For the text-containing cell, return its midpoint in (X, Y) coordinate format. 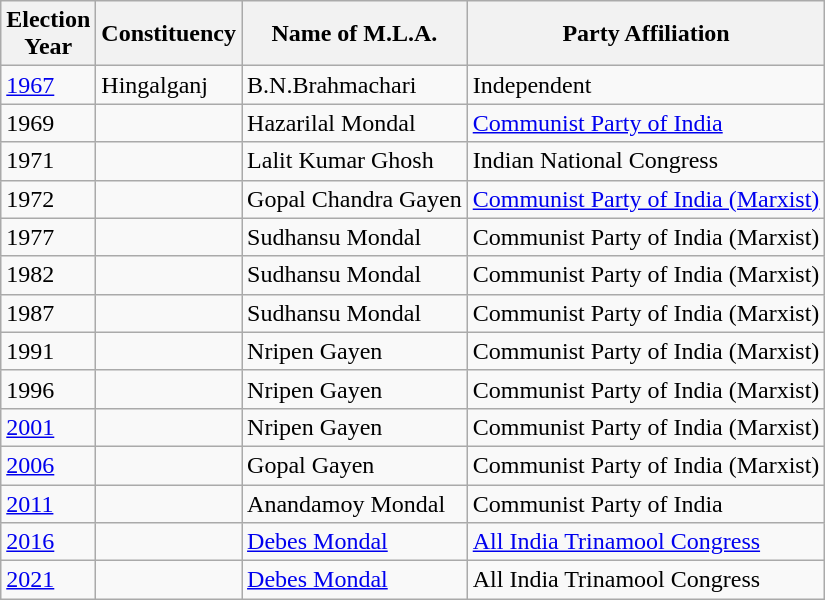
1977 (48, 237)
Party Affiliation (646, 34)
1991 (48, 351)
Indian National Congress (646, 161)
Name of M.L.A. (355, 34)
2016 (48, 542)
1972 (48, 199)
Hazarilal Mondal (355, 123)
Hingalganj (169, 85)
2001 (48, 427)
Gopal Gayen (355, 465)
2011 (48, 503)
Election Year (48, 34)
Independent (646, 85)
1971 (48, 161)
Anandamoy Mondal (355, 503)
1969 (48, 123)
1987 (48, 313)
1982 (48, 275)
Gopal Chandra Gayen (355, 199)
2006 (48, 465)
B.N.Brahmachari (355, 85)
2021 (48, 580)
1967 (48, 85)
Constituency (169, 34)
Lalit Kumar Ghosh (355, 161)
1996 (48, 389)
